Detect which cell encompasses the target text, then output its (x, y) center coordinate. 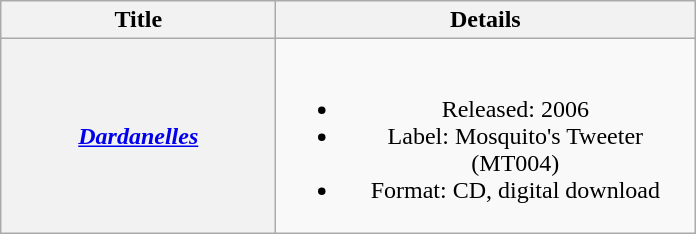
Details (486, 20)
Released: 2006Label: Mosquito's Tweeter (MT004)Format: CD, digital download (486, 136)
Title (138, 20)
Dardanelles (138, 136)
